Identify which cell holds the provided text, then report its (X, Y) central coordinate. 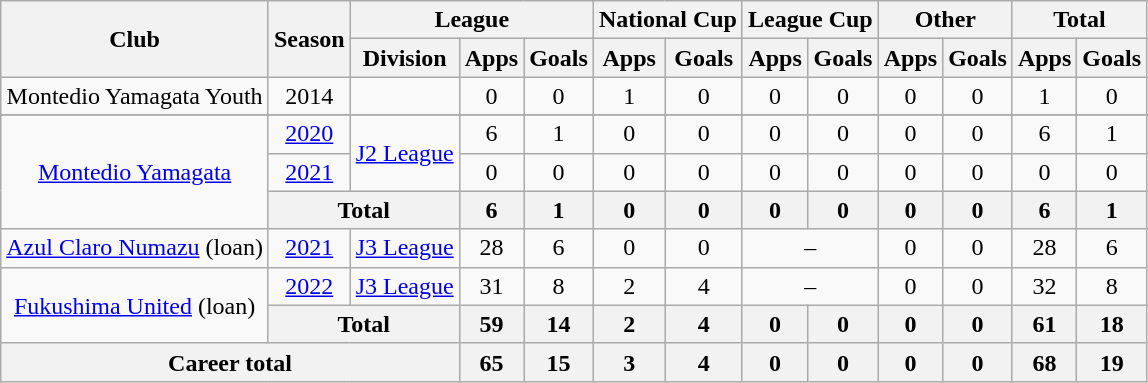
Club (135, 39)
31 (491, 286)
Other (945, 20)
68 (1044, 362)
League (472, 20)
Montedio Yamagata (135, 172)
18 (1112, 324)
15 (559, 362)
2014 (309, 96)
Azul Claro Numazu (loan) (135, 248)
Montedio Yamagata Youth (135, 96)
2022 (309, 286)
65 (491, 362)
Career total (230, 362)
3 (629, 362)
League Cup (810, 20)
19 (1112, 362)
J2 League (404, 153)
59 (491, 324)
Season (309, 39)
2020 (309, 134)
Fukushima United (loan) (135, 305)
Division (404, 58)
14 (559, 324)
National Cup (668, 20)
32 (1044, 286)
61 (1044, 324)
